Search for the cell housing the specified text and yield its (X, Y) center coordinate. 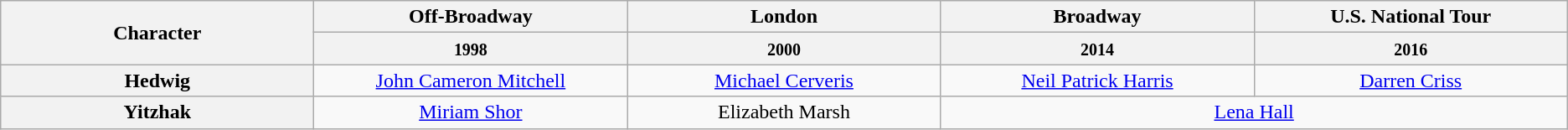
Neil Patrick Harris (1097, 81)
Broadway (1097, 17)
John Cameron Mitchell (471, 81)
Off-Broadway (471, 17)
2016 (1411, 49)
Yitzhak (157, 112)
1998 (471, 49)
Michael Cerveris (784, 81)
Character (157, 33)
Darren Criss (1411, 81)
Elizabeth Marsh (784, 112)
2014 (1097, 49)
Miriam Shor (471, 112)
Hedwig (157, 81)
Lena Hall (1254, 112)
2000 (784, 49)
London (784, 17)
U.S. National Tour (1411, 17)
